Identify which cell holds the provided text, then report its (x, y) central coordinate. 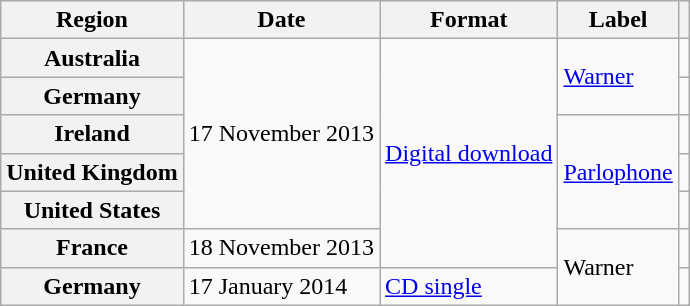
Ireland (92, 134)
Region (92, 20)
Label (618, 20)
United Kingdom (92, 172)
Parlophone (618, 172)
France (92, 248)
United States (92, 210)
17 November 2013 (281, 134)
18 November 2013 (281, 248)
CD single (469, 286)
17 January 2014 (281, 286)
Digital download (469, 153)
Date (281, 20)
Format (469, 20)
Australia (92, 58)
